Provide the (x, y) coordinate of the cell's center where the given text is located.  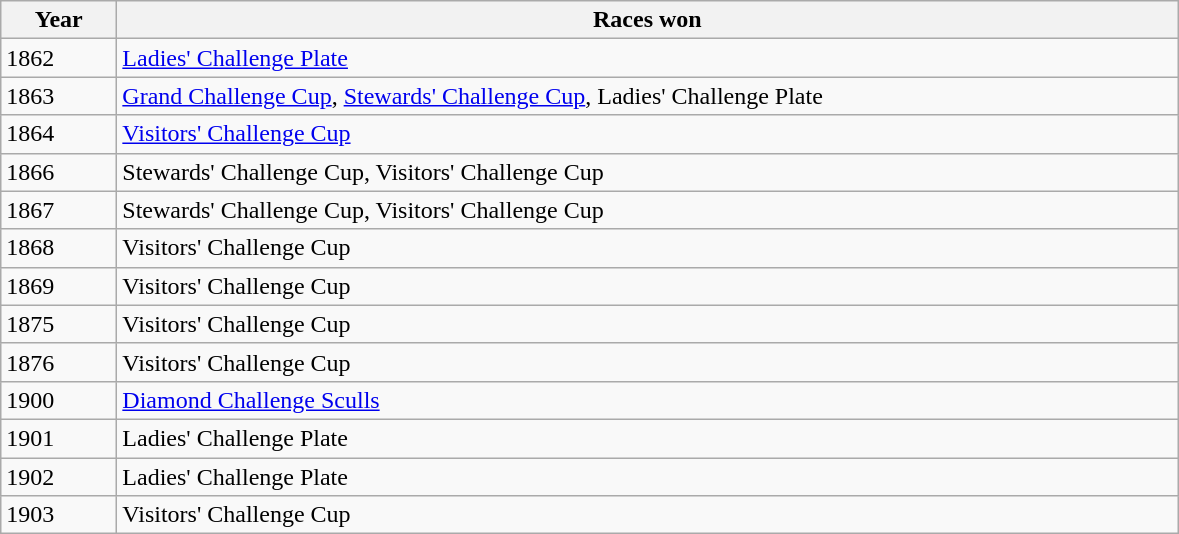
1862 (59, 58)
1868 (59, 248)
1866 (59, 172)
1869 (59, 286)
1900 (59, 400)
Diamond Challenge Sculls (648, 400)
1864 (59, 134)
Races won (648, 20)
1876 (59, 362)
1902 (59, 477)
Year (59, 20)
1901 (59, 438)
1867 (59, 210)
1863 (59, 96)
Grand Challenge Cup, Stewards' Challenge Cup, Ladies' Challenge Plate (648, 96)
1875 (59, 324)
1903 (59, 515)
